Search for the cell housing the specified text and yield its (x, y) center coordinate. 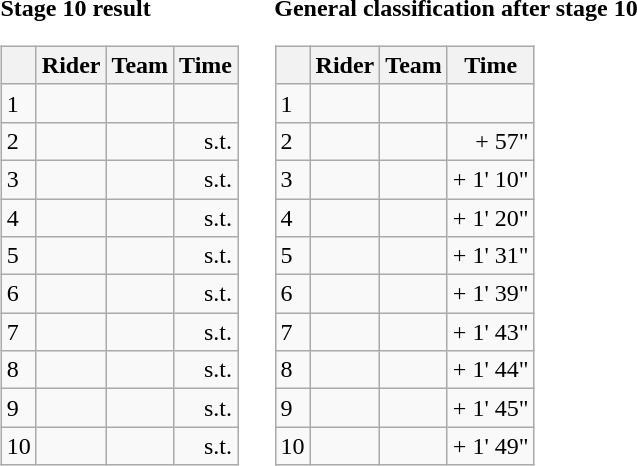
+ 1' 31" (490, 256)
+ 1' 49" (490, 446)
+ 57" (490, 141)
+ 1' 10" (490, 179)
+ 1' 43" (490, 332)
+ 1' 20" (490, 217)
+ 1' 44" (490, 370)
+ 1' 39" (490, 294)
+ 1' 45" (490, 408)
